Identify which cell holds the provided text, then report its (x, y) central coordinate. 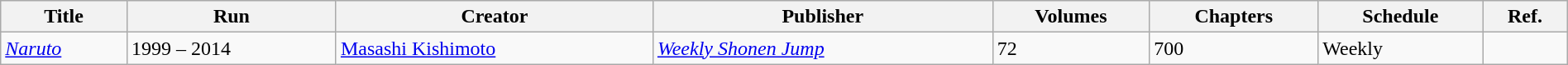
Naruto (65, 48)
Run (232, 17)
Creator (495, 17)
Title (65, 17)
Schedule (1401, 17)
Chapters (1234, 17)
700 (1234, 48)
Volumes (1071, 17)
Masashi Kishimoto (495, 48)
Ref. (1525, 17)
Weekly Shonen Jump (822, 48)
Weekly (1401, 48)
Publisher (822, 17)
1999 – 2014 (232, 48)
72 (1071, 48)
